Search for the cell housing the specified text and yield its [X, Y] center coordinate. 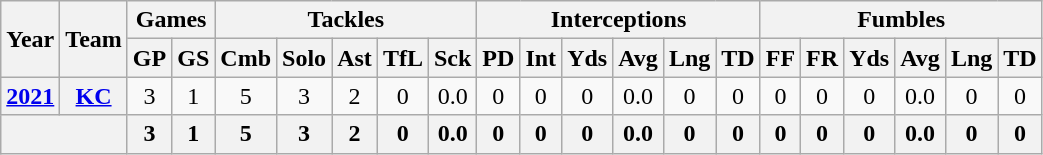
Sck [452, 58]
FF [780, 58]
Games [170, 20]
Solo [304, 58]
Team [94, 39]
Int [541, 58]
TfL [402, 58]
PD [498, 58]
KC [94, 96]
Interceptions [618, 20]
Ast [355, 58]
FR [822, 58]
Fumbles [901, 20]
2021 [30, 96]
Year [30, 39]
Cmb [246, 58]
Tackles [346, 20]
GP [149, 58]
GS [194, 58]
